Determine the (x, y) coordinate at the center of the cell enclosing the given text.  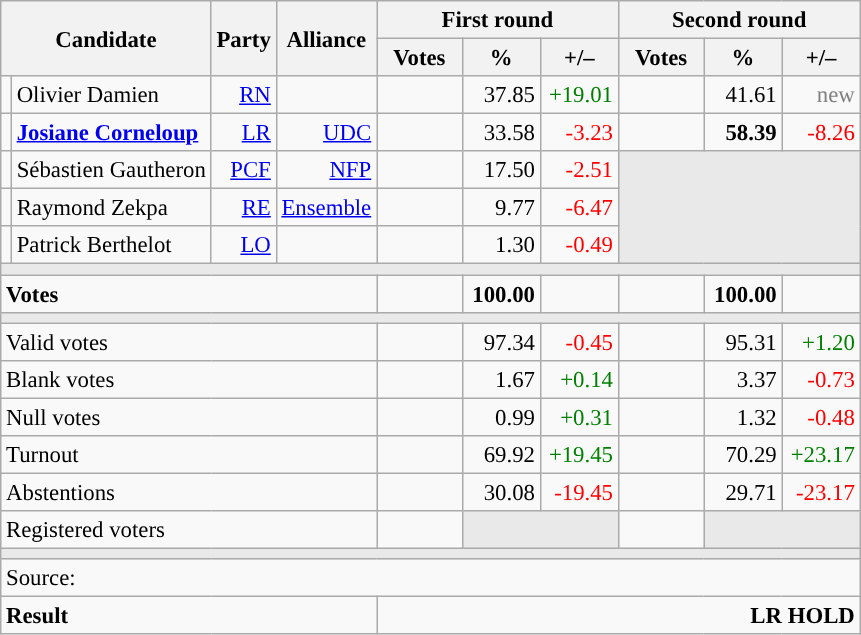
Candidate (106, 38)
41.61 (743, 95)
LR HOLD (619, 616)
+0.14 (579, 379)
0.99 (501, 417)
29.71 (743, 492)
Alliance (326, 38)
Result (189, 616)
+1.20 (821, 342)
-23.17 (821, 492)
+19.01 (579, 95)
97.34 (501, 342)
Second round (739, 20)
+23.17 (821, 455)
LO (244, 245)
Blank votes (189, 379)
1.32 (743, 417)
Abstentions (189, 492)
95.31 (743, 342)
-19.45 (579, 492)
Valid votes (189, 342)
Olivier Damien (111, 95)
Turnout (189, 455)
Null votes (189, 417)
NFP (326, 170)
First round (498, 20)
LR (244, 133)
Party (244, 38)
70.29 (743, 455)
+19.45 (579, 455)
UDC (326, 133)
Josiane Corneloup (111, 133)
1.30 (501, 245)
30.08 (501, 492)
Source: (430, 578)
Raymond Zekpa (111, 208)
-0.48 (821, 417)
17.50 (501, 170)
PCF (244, 170)
-0.73 (821, 379)
Ensemble (326, 208)
3.37 (743, 379)
-2.51 (579, 170)
-0.45 (579, 342)
9.77 (501, 208)
RN (244, 95)
+0.31 (579, 417)
58.39 (743, 133)
-6.47 (579, 208)
Registered voters (189, 530)
69.92 (501, 455)
new (821, 95)
-0.49 (579, 245)
-8.26 (821, 133)
37.85 (501, 95)
33.58 (501, 133)
RE (244, 208)
-3.23 (579, 133)
Sébastien Gautheron (111, 170)
Patrick Berthelot (111, 245)
1.67 (501, 379)
